Detect which cell encompasses the target text, then output its (x, y) center coordinate. 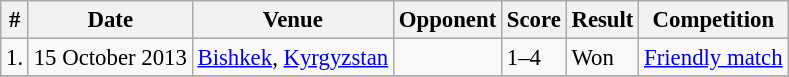
Venue (292, 20)
1. (15, 58)
1–4 (534, 58)
Competition (714, 20)
Result (602, 20)
Bishkek, Kyrgyzstan (292, 58)
Date (110, 20)
Score (534, 20)
# (15, 20)
15 October 2013 (110, 58)
Won (602, 58)
Opponent (447, 20)
Friendly match (714, 58)
